Scan for the cell matching the given text and deliver its [x, y] coordinate at center. 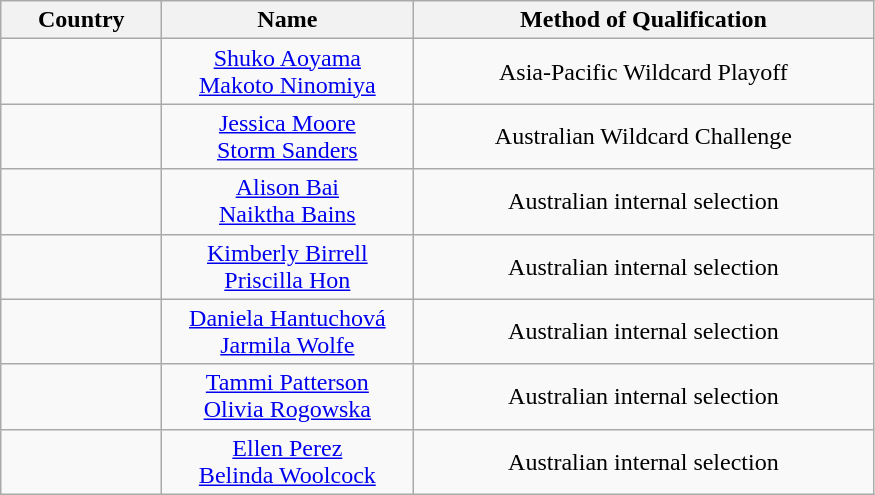
Asia-Pacific Wildcard Playoff [644, 72]
Kimberly Birrell Priscilla Hon [288, 266]
Jessica Moore Storm Sanders [288, 136]
Tammi Patterson Olivia Rogowska [288, 396]
Alison Bai Naiktha Bains [288, 202]
Name [288, 20]
Method of Qualification [644, 20]
Country [82, 20]
Australian Wildcard Challenge [644, 136]
Shuko Aoyama Makoto Ninomiya [288, 72]
Daniela Hantuchová Jarmila Wolfe [288, 332]
Ellen Perez Belinda Woolcock [288, 462]
